Output the (X, Y) coordinate of the center of the cell containing the given text.  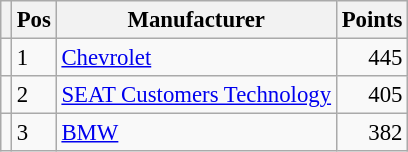
1 (34, 58)
3 (34, 133)
Pos (34, 20)
405 (372, 95)
SEAT Customers Technology (196, 95)
Manufacturer (196, 20)
382 (372, 133)
Points (372, 20)
2 (34, 95)
BMW (196, 133)
445 (372, 58)
Chevrolet (196, 58)
